Locate the cell with the specified text and output its (X, Y) center coordinate. 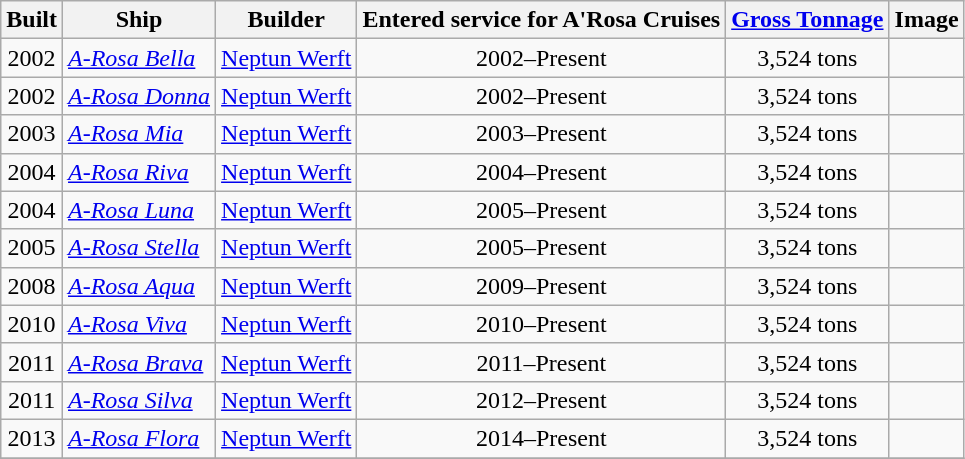
A-Rosa Donna (140, 96)
A-Rosa Aqua (140, 286)
Built (32, 20)
2003–Present (542, 134)
A-Rosa Stella (140, 248)
2014–Present (542, 438)
A-Rosa Viva (140, 324)
Gross Tonnage (808, 20)
2009–Present (542, 286)
Ship (140, 20)
A-Rosa Silva (140, 400)
A-Rosa Riva (140, 172)
A-Rosa Mia (140, 134)
2011–Present (542, 362)
2008 (32, 286)
2010–Present (542, 324)
2012–Present (542, 400)
A-Rosa Flora (140, 438)
2003 (32, 134)
Image (926, 20)
A-Rosa Bella (140, 58)
A-Rosa Luna (140, 210)
2013 (32, 438)
Entered service for A'Rosa Cruises (542, 20)
2005 (32, 248)
2010 (32, 324)
2004–Present (542, 172)
Builder (286, 20)
A-Rosa Brava (140, 362)
